Identify which cell holds the provided text, then report its (x, y) central coordinate. 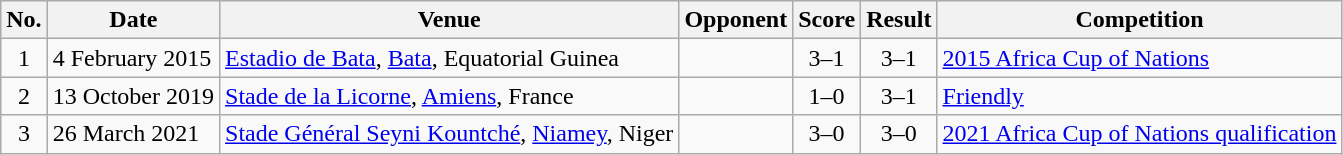
1 (24, 58)
2015 Africa Cup of Nations (1140, 58)
26 March 2021 (133, 134)
Result (899, 20)
Friendly (1140, 96)
Stade Général Seyni Kountché, Niamey, Niger (450, 134)
2021 Africa Cup of Nations qualification (1140, 134)
Date (133, 20)
4 February 2015 (133, 58)
1–0 (827, 96)
Stade de la Licorne, Amiens, France (450, 96)
2 (24, 96)
13 October 2019 (133, 96)
Competition (1140, 20)
Venue (450, 20)
No. (24, 20)
Score (827, 20)
Estadio de Bata, Bata, Equatorial Guinea (450, 58)
3 (24, 134)
Opponent (736, 20)
